Scan for the cell matching the given text and deliver its (X, Y) coordinate at center. 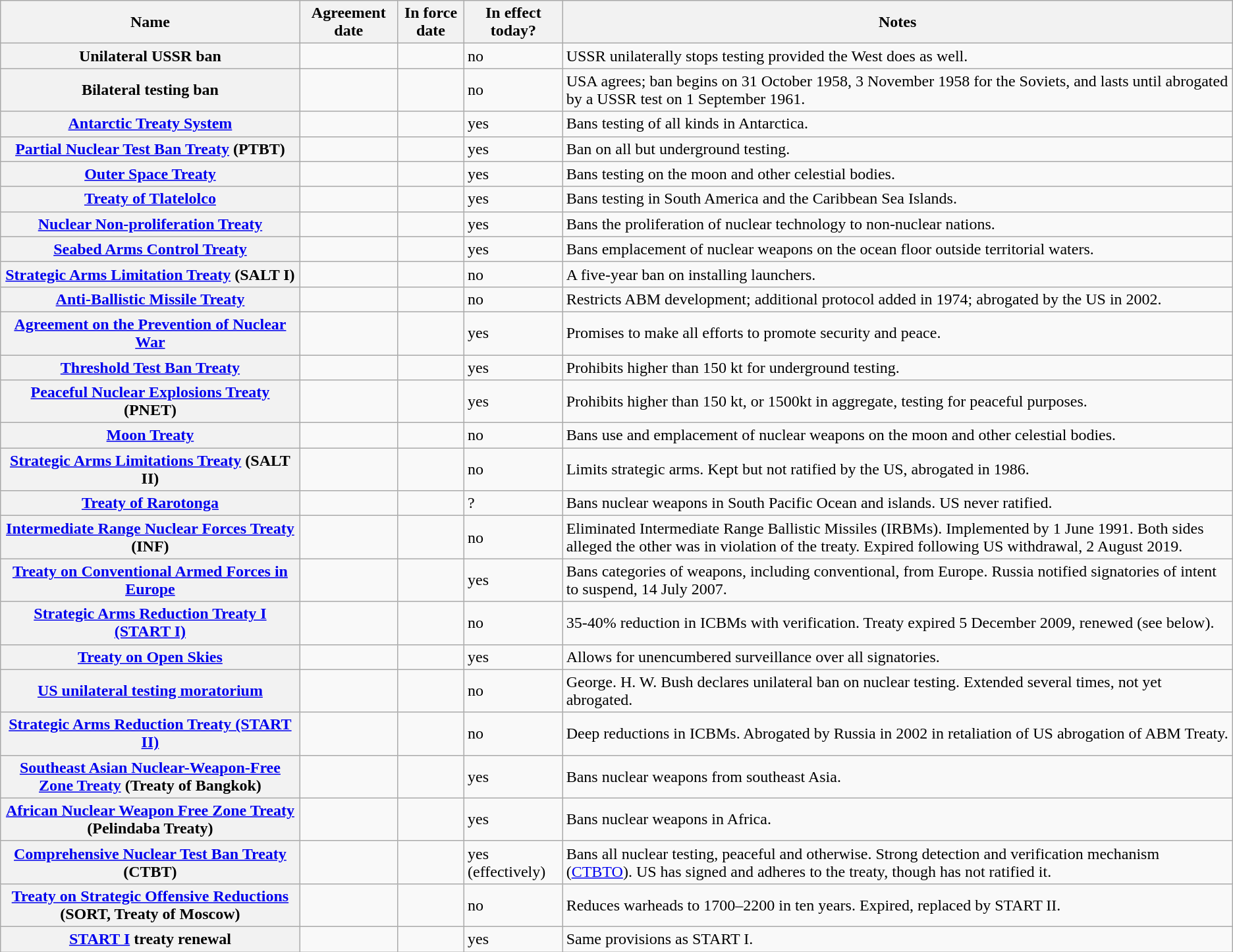
In force date (431, 22)
Promises to make all efforts to promote security and peace. (897, 333)
Bilateral testing ban (150, 90)
Antarctic Treaty System (150, 124)
Treaty on Strategic Offensive Reductions (SORT, Treaty of Moscow) (150, 905)
Bans use and emplacement of nuclear weapons on the moon and other celestial bodies. (897, 435)
Treaty on Open Skies (150, 657)
Comprehensive Nuclear Test Ban Treaty (CTBT) (150, 862)
Partial Nuclear Test Ban Treaty (PTBT) (150, 149)
Peaceful Nuclear Explosions Treaty (PNET) (150, 402)
Strategic Arms Limitations Treaty (SALT II) (150, 469)
Treaty of Tlatelolco (150, 199)
Allows for unencumbered surveillance over all signatories. (897, 657)
Name (150, 22)
Bans nuclear weapons from southeast Asia. (897, 776)
Bans testing in South America and the Caribbean Sea Islands. (897, 199)
Bans testing on the moon and other celestial bodies. (897, 174)
yes (effectively) (514, 862)
Agreement on the Prevention of Nuclear War (150, 333)
Reduces warheads to 1700–2200 in ten years. Expired, replaced by START II. (897, 905)
Notes (897, 22)
Bans the proliferation of nuclear technology to non-nuclear nations. (897, 224)
In effect today? (514, 22)
Unilateral USSR ban (150, 56)
USA agrees; ban begins on 31 October 1958, 3 November 1958 for the Soviets, and lasts until abrogated by a USSR test on 1 September 1961. (897, 90)
Outer Space Treaty (150, 174)
Prohibits higher than 150 kt for underground testing. (897, 367)
Moon Treaty (150, 435)
START I treaty renewal (150, 939)
US unilateral testing moratorium (150, 690)
Southeast Asian Nuclear-Weapon-Free Zone Treaty (Treaty of Bangkok) (150, 776)
Restricts ABM development; additional protocol added in 1974; abrogated by the US in 2002. (897, 299)
Bans nuclear weapons in Africa. (897, 820)
Bans categories of weapons, including conventional, from Europe. Russia notified signatories of intent to suspend, 14 July 2007. (897, 580)
Bans emplacement of nuclear weapons on the ocean floor outside territorial waters. (897, 249)
Strategic Arms Reduction Treaty (START II) (150, 734)
Agreement date (348, 22)
A five-year ban on installing launchers. (897, 274)
Same provisions as START I. (897, 939)
Threshold Test Ban Treaty (150, 367)
Intermediate Range Nuclear Forces Treaty (INF) (150, 538)
Ban on all but underground testing. (897, 149)
Nuclear Non-proliferation Treaty (150, 224)
Prohibits higher than 150 kt, or 1500kt in aggregate, testing for peaceful purposes. (897, 402)
USSR unilaterally stops testing provided the West does as well. (897, 56)
Treaty on Conventional Armed Forces in Europe (150, 580)
Strategic Arms Limitation Treaty (SALT I) (150, 274)
George. H. W. Bush declares unilateral ban on nuclear testing. Extended several times, not yet abrogated. (897, 690)
African Nuclear Weapon Free Zone Treaty (Pelindaba Treaty) (150, 820)
Bans nuclear weapons in South Pacific Ocean and islands. US never ratified. (897, 503)
Deep reductions in ICBMs. Abrogated by Russia in 2002 in retaliation of US abrogation of ABM Treaty. (897, 734)
? (514, 503)
Anti-Ballistic Missile Treaty (150, 299)
Limits strategic arms. Kept but not ratified by the US, abrogated in 1986. (897, 469)
Strategic Arms Reduction Treaty I (START I) (150, 623)
Seabed Arms Control Treaty (150, 249)
Bans testing of all kinds in Antarctica. (897, 124)
Treaty of Rarotonga (150, 503)
35-40% reduction in ICBMs with verification. Treaty expired 5 December 2009, renewed (see below). (897, 623)
